Detect which cell encompasses the target text, then output its (X, Y) center coordinate. 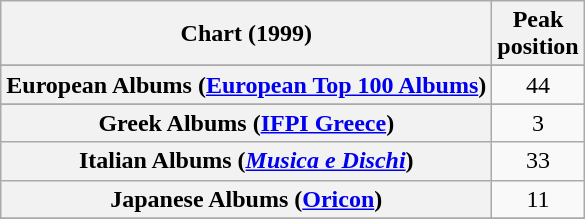
Greek Albums (IFPI Greece) (246, 123)
Chart (1999) (246, 34)
European Albums (European Top 100 Albums) (246, 85)
Italian Albums (Musica e Dischi) (246, 161)
11 (538, 199)
Japanese Albums (Oricon) (246, 199)
Peakposition (538, 34)
3 (538, 123)
44 (538, 85)
33 (538, 161)
